Locate the cell with the specified text and output its [X, Y] center coordinate. 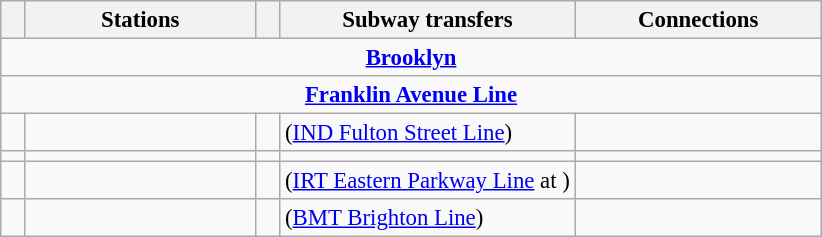
(IRT Eastern Parkway Line at ) [428, 181]
Brooklyn [412, 58]
(IND Fulton Street Line) [428, 133]
Connections [698, 20]
Stations [140, 20]
Franklin Avenue Line [412, 95]
Subway transfers [428, 20]
